Locate the cell with the specified text and output its (X, Y) center coordinate. 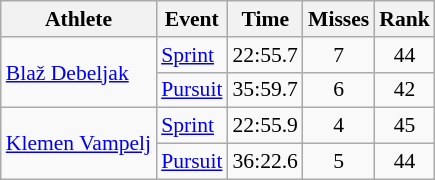
7 (338, 55)
42 (404, 90)
Event (192, 19)
Time (264, 19)
Klemen Vampelj (78, 144)
22:55.9 (264, 126)
36:22.6 (264, 162)
4 (338, 126)
Athlete (78, 19)
Misses (338, 19)
5 (338, 162)
Blaž Debeljak (78, 72)
6 (338, 90)
35:59.7 (264, 90)
22:55.7 (264, 55)
45 (404, 126)
Rank (404, 19)
